Capture the cell that displays the provided text and extract its (X, Y) central coordinate. 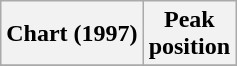
Chart (1997) (72, 34)
Peakposition (189, 34)
